Locate the cell with the specified text and output its (X, Y) center coordinate. 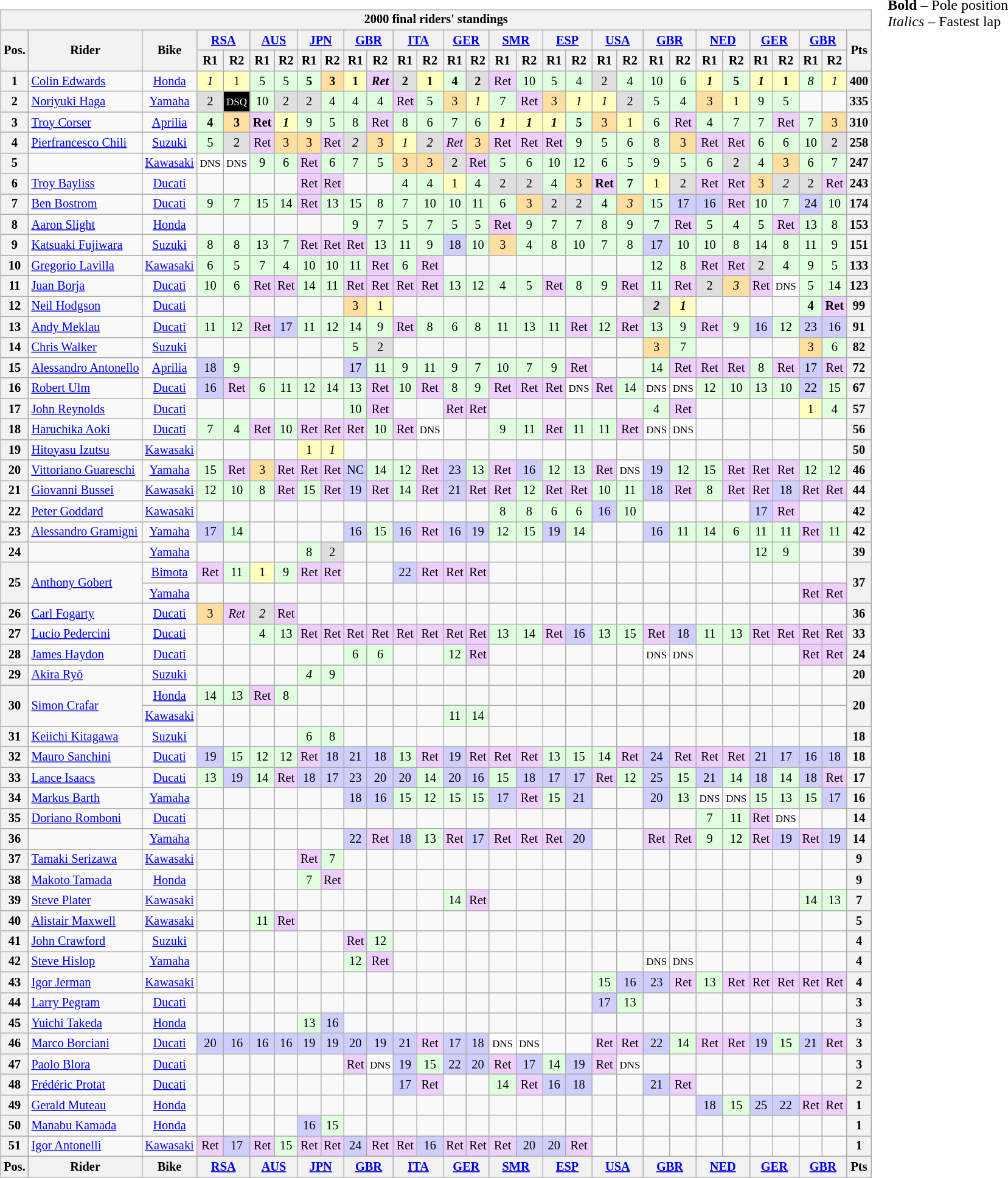
47 (15, 1064)
Lance Isaacs (85, 778)
Carl Fogarty (85, 614)
Neil Hodgson (85, 307)
John Crawford (85, 941)
Peter Goddard (85, 511)
Igor Antonelli (85, 1146)
Yuichi Takeda (85, 1023)
123 (859, 286)
Markus Barth (85, 798)
48 (15, 1085)
57 (859, 409)
Steve Plater (85, 901)
Larry Pegram (85, 1003)
Robert Ulm (85, 388)
Ben Bostrom (85, 204)
Anthony Gobert (85, 583)
Chris Walker (85, 347)
Frédéric Protat (85, 1085)
30 (15, 706)
Paolo Blora (85, 1064)
Bimota (170, 573)
Marco Borciani (85, 1044)
John Reynolds (85, 409)
153 (859, 225)
Akira Ryō (85, 675)
Lucio Pedercini (85, 634)
335 (859, 102)
29 (15, 675)
Keiichi Kitagawa (85, 737)
Katsuaki Fujiwara (85, 245)
Steve Hislop (85, 962)
Colin Edwards (85, 82)
27 (15, 634)
56 (859, 430)
Gerald Muteau (85, 1105)
Noriyuki Haga (85, 102)
38 (15, 880)
Andy Meklau (85, 327)
400 (859, 82)
82 (859, 347)
Troy Bayliss (85, 184)
Pierfrancesco Chili (85, 143)
41 (15, 941)
151 (859, 245)
34 (15, 798)
32 (15, 757)
Alessandro Antonello (85, 368)
James Haydon (85, 655)
Hitoyasu Izutsu (85, 450)
Mauro Sanchini (85, 757)
Aaron Slight (85, 225)
243 (859, 184)
Gregorio Lavilla (85, 266)
Giovanni Bussei (85, 491)
Troy Corser (85, 122)
Alessandro Gramigni (85, 532)
40 (15, 921)
Juan Borja (85, 286)
Doriano Romboni (85, 818)
28 (15, 655)
91 (859, 327)
2000 final riders' standings (436, 20)
Simon Crafar (85, 706)
Vittoriano Guareschi (85, 470)
Haruchika Aoki (85, 430)
174 (859, 204)
DSQ (237, 102)
Manabu Kamada (85, 1126)
310 (859, 122)
258 (859, 143)
133 (859, 266)
31 (15, 737)
51 (15, 1146)
247 (859, 163)
67 (859, 388)
NC (355, 470)
Tamaki Serizawa (85, 860)
49 (15, 1105)
26 (15, 614)
Makoto Tamada (85, 880)
72 (859, 368)
43 (15, 982)
45 (15, 1023)
35 (15, 818)
Igor Jerman (85, 982)
Alistair Maxwell (85, 921)
99 (859, 307)
